Return the [x, y] coordinate for the center point of the cell that contains the specified text.  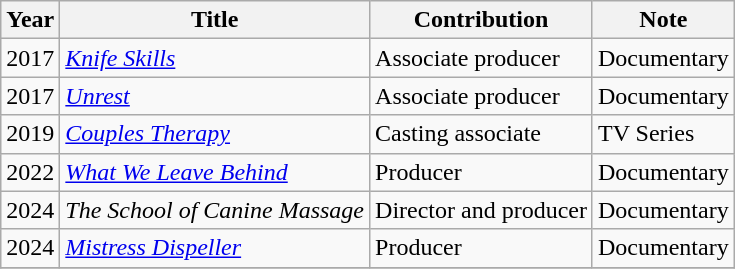
Director and producer [482, 210]
Casting associate [482, 134]
Title [215, 20]
Couples Therapy [215, 134]
TV Series [663, 134]
Knife Skills [215, 58]
What We Leave Behind [215, 172]
Contribution [482, 20]
Unrest [215, 96]
Mistress Dispeller [215, 248]
2022 [30, 172]
Year [30, 20]
Note [663, 20]
The School of Canine Massage [215, 210]
2019 [30, 134]
